Return the [x, y] coordinate for the center point of the cell that contains the specified text.  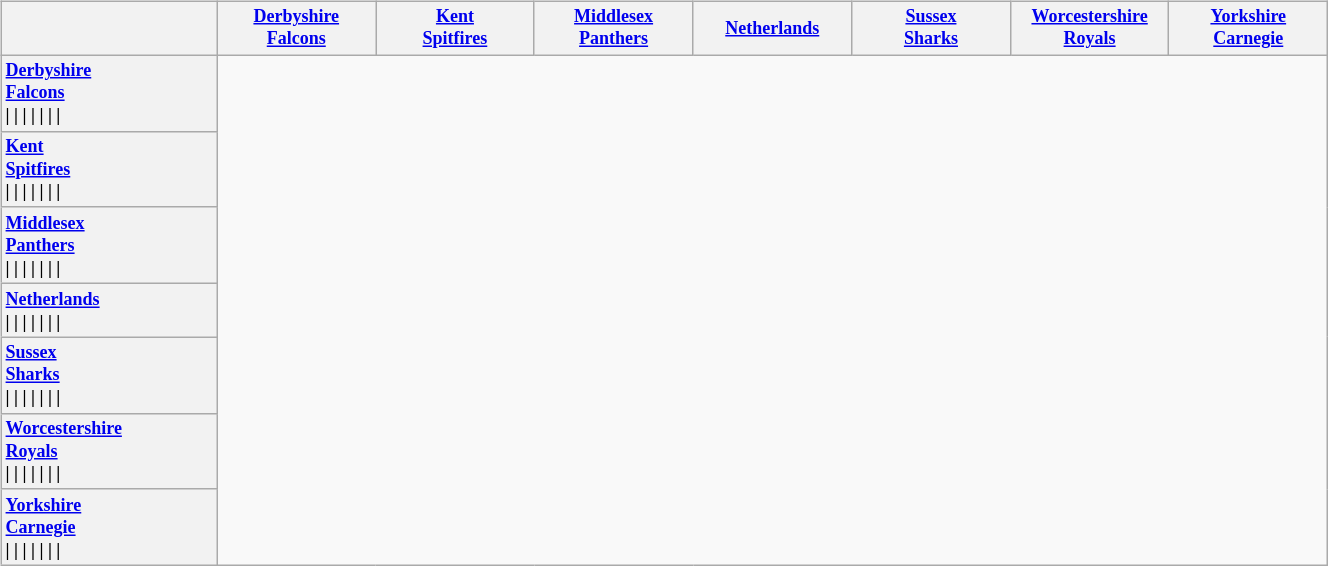
WorcestershireRoyals [1090, 28]
DerbyshireFalcons [296, 28]
YorkshireCarnegie | | | | | | | [109, 527]
DerbyshireFalcons | | | | | | | [109, 93]
MiddlesexPanthers [614, 28]
KentSpitfires | | | | | | | [109, 169]
WorcestershireRoyals | | | | | | | [109, 451]
Netherlands [772, 28]
Netherlands | | | | | | | [109, 310]
MiddlesexPanthers | | | | | | | [109, 245]
KentSpitfires [456, 28]
SussexSharks [932, 28]
YorkshireCarnegie [1248, 28]
SussexSharks | | | | | | | [109, 375]
